Identify which cell holds the provided text, then report its (X, Y) central coordinate. 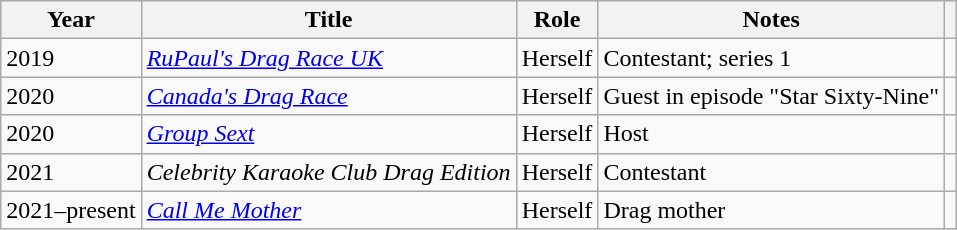
Celebrity Karaoke Club Drag Edition (328, 172)
Title (328, 20)
2021 (71, 172)
Year (71, 20)
2021–present (71, 210)
2019 (71, 58)
Role (557, 20)
Host (772, 134)
Call Me Mother (328, 210)
Guest in episode "Star Sixty-Nine" (772, 96)
Notes (772, 20)
RuPaul's Drag Race UK (328, 58)
Group Sext (328, 134)
Drag mother (772, 210)
Canada's Drag Race (328, 96)
Contestant; series 1 (772, 58)
Contestant (772, 172)
